Output the [x, y] coordinate of the center of the cell containing the given text.  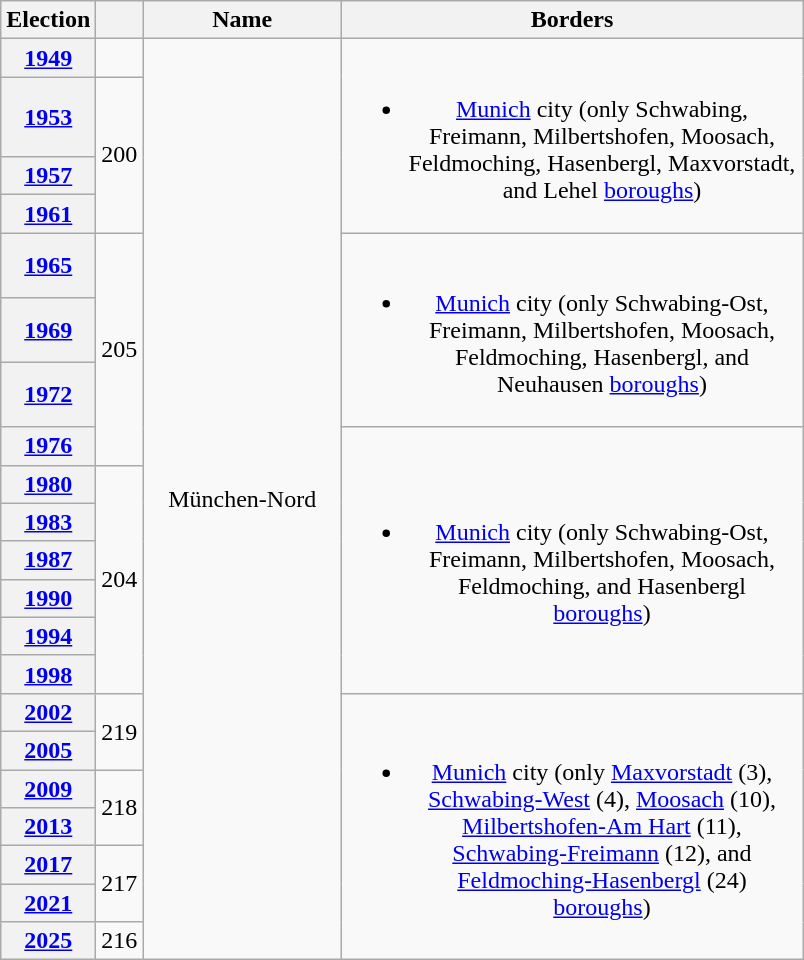
Munich city (only Schwabing, Freimann, Milbertshofen, Moosach, Feldmoching, Hasenbergl, Maxvorstadt, and Lehel boroughs) [572, 136]
2021 [48, 903]
Name [242, 20]
204 [120, 579]
1957 [48, 176]
2005 [48, 750]
1976 [48, 446]
1965 [48, 266]
2009 [48, 789]
1983 [48, 522]
1949 [48, 58]
Borders [572, 20]
1980 [48, 484]
Election [48, 20]
219 [120, 731]
München-Nord [242, 500]
2017 [48, 865]
1994 [48, 636]
Munich city (only Schwabing-Ost, Freimann, Milbertshofen, Moosach, Feldmoching, Hasenbergl, and Neuhausen boroughs) [572, 330]
1972 [48, 394]
1961 [48, 214]
218 [120, 808]
1990 [48, 598]
2002 [48, 712]
1987 [48, 560]
2025 [48, 941]
1969 [48, 330]
217 [120, 884]
1953 [48, 117]
205 [120, 349]
Munich city (only Schwabing-Ost, Freimann, Milbertshofen, Moosach, Feldmoching, and Hasenbergl boroughs) [572, 560]
1998 [48, 674]
2013 [48, 827]
216 [120, 941]
200 [120, 155]
